Output the [x, y] coordinate of the center of the cell containing the given text.  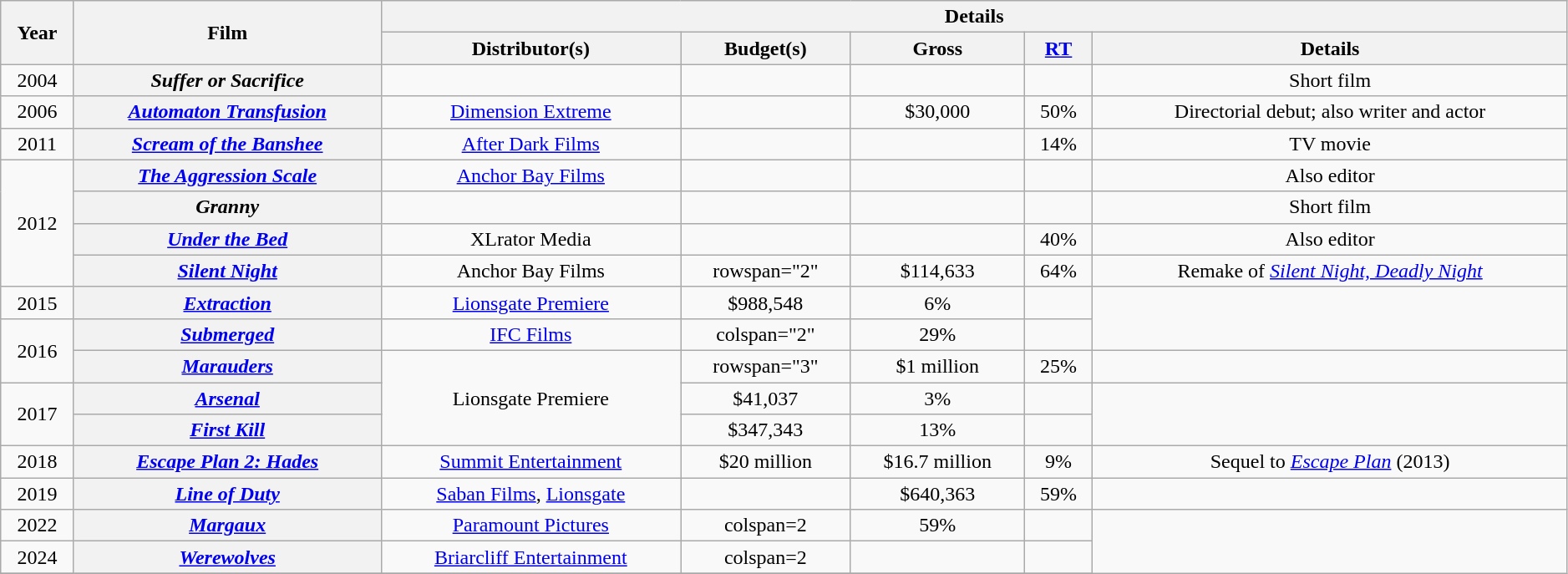
rowspan="3" [765, 366]
Granny [227, 207]
RT [1058, 48]
$20 million [765, 462]
Summit Entertainment [530, 462]
13% [937, 430]
Scream of the Banshee [227, 144]
Directorial debut; also writer and actor [1330, 112]
50% [1058, 112]
Distributor(s) [530, 48]
Year [37, 33]
Budget(s) [765, 48]
$41,037 [765, 399]
$988,548 [765, 302]
$16.7 million [937, 462]
Remake of Silent Night, Deadly Night [1330, 271]
40% [1058, 239]
6% [937, 302]
25% [1058, 366]
Sequel to Escape Plan (2013) [1330, 462]
XLrator Media [530, 239]
Line of Duty [227, 494]
Paramount Pictures [530, 526]
Dimension Extreme [530, 112]
2016 [37, 350]
$640,363 [937, 494]
Suffer or Sacrifice [227, 80]
rowspan="2" [765, 271]
Silent Night [227, 271]
Escape Plan 2: Hades [227, 462]
$1 million [937, 366]
2017 [37, 414]
Automaton Transfusion [227, 112]
Briarcliff Entertainment [530, 557]
Film [227, 33]
2004 [37, 80]
Extraction [227, 302]
Under the Bed [227, 239]
The Aggression Scale [227, 175]
Submerged [227, 334]
Marauders [227, 366]
64% [1058, 271]
$114,633 [937, 271]
3% [937, 399]
2018 [37, 462]
2006 [37, 112]
9% [1058, 462]
Saban Films, Lionsgate [530, 494]
Margaux [227, 526]
29% [937, 334]
2015 [37, 302]
After Dark Films [530, 144]
2011 [37, 144]
2012 [37, 223]
14% [1058, 144]
$30,000 [937, 112]
IFC Films [530, 334]
Gross [937, 48]
Arsenal [227, 399]
2022 [37, 526]
2019 [37, 494]
First Kill [227, 430]
Werewolves [227, 557]
colspan="2" [765, 334]
2024 [37, 557]
$347,343 [765, 430]
TV movie [1330, 144]
